Search for the cell housing the specified text and yield its (x, y) center coordinate. 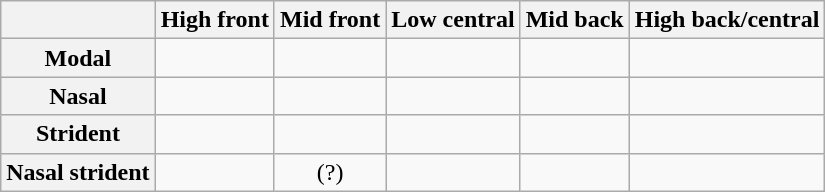
Modal (78, 58)
Nasal (78, 96)
High back/central (727, 20)
High front (214, 20)
Mid front (330, 20)
Strident (78, 134)
Nasal strident (78, 172)
(?) (330, 172)
Mid back (574, 20)
Low central (453, 20)
